Return [x, y] of the center of cell containing provided text 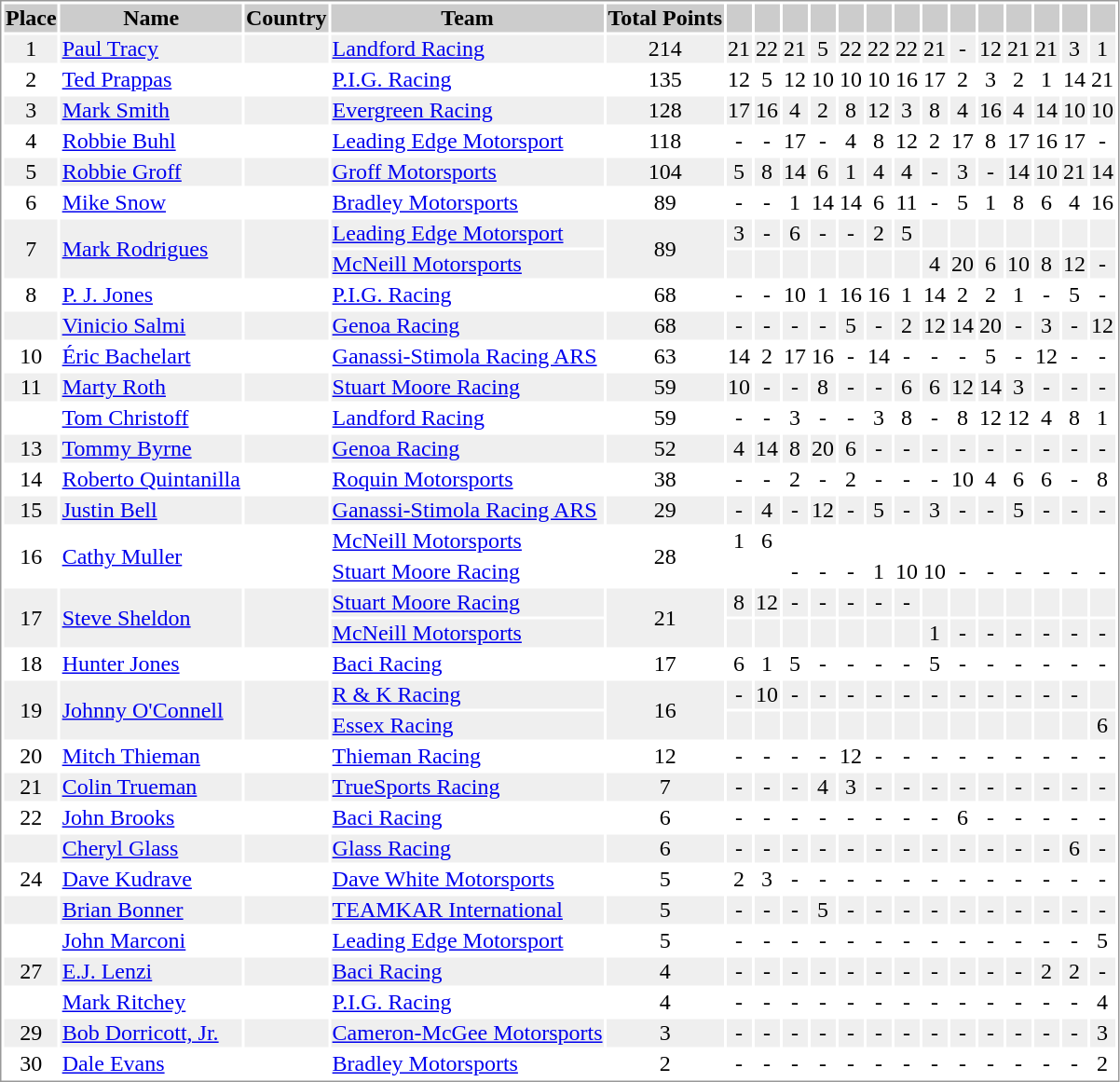
Cathy Muller [151, 557]
Mike Snow [151, 202]
Groff Motorsports [468, 172]
Total Points [665, 18]
Éric Bachelart [151, 357]
Colin Trueman [151, 788]
Mark Smith [151, 111]
Glass Racing [468, 849]
128 [665, 111]
Place [31, 18]
TrueSports Racing [468, 788]
Marty Roth [151, 387]
Mitch Thieman [151, 756]
19 [31, 710]
Hunter Jones [151, 664]
15 [31, 510]
38 [665, 480]
TEAMKAR International [468, 911]
Dave White Motorsports [468, 879]
John Marconi [151, 940]
30 [31, 1063]
Country [286, 18]
Name [151, 18]
Tom Christoff [151, 418]
Paul Tracy [151, 49]
Tommy Byrne [151, 448]
R & K Racing [468, 694]
Bob Dorricott, Jr. [151, 1034]
Ted Prappas [151, 79]
Dale Evans [151, 1063]
Justin Bell [151, 510]
Roquin Motorsports [468, 480]
Robbie Buhl [151, 141]
214 [665, 49]
Evergreen Racing [468, 111]
Team [468, 18]
Thieman Racing [468, 756]
E.J. Lenzi [151, 972]
Dave Kudrave [151, 879]
Brian Bonner [151, 911]
13 [31, 448]
52 [665, 448]
118 [665, 141]
Mark Ritchey [151, 1002]
Roberto Quintanilla [151, 480]
P. J. Jones [151, 295]
Robbie Groff [151, 172]
Mark Rodrigues [151, 250]
Vinicio Salmi [151, 325]
Cheryl Glass [151, 849]
27 [31, 972]
Steve Sheldon [151, 619]
Cameron-McGee Motorsports [468, 1034]
63 [665, 357]
Essex Racing [468, 726]
24 [31, 879]
28 [665, 557]
18 [31, 664]
104 [665, 172]
Johnny O'Connell [151, 710]
135 [665, 79]
John Brooks [151, 817]
